From the cell containing the given text, extract its center point as (X, Y) coordinate. 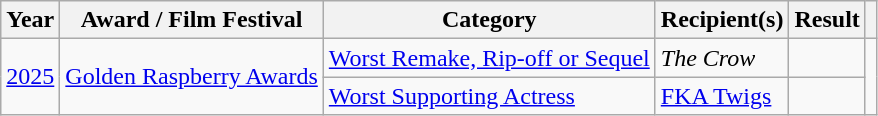
Result (827, 20)
Golden Raspberry Awards (192, 77)
Category (489, 20)
The Crow (722, 58)
Worst Remake, Rip-off or Sequel (489, 58)
Recipient(s) (722, 20)
Award / Film Festival (192, 20)
FKA Twigs (722, 96)
Year (30, 20)
2025 (30, 77)
Worst Supporting Actress (489, 96)
